Return the [X, Y] coordinate for the center point of the cell that contains the specified text.  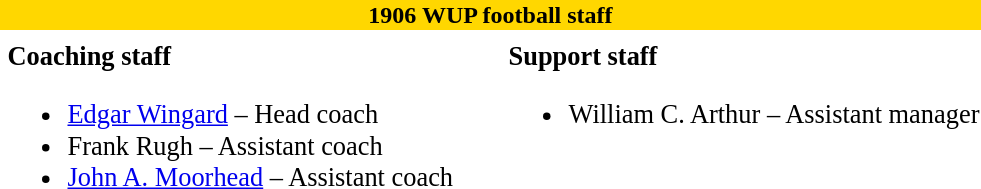
1906 WUP football staff [490, 15]
